Find where the given text appears and provide that cell's center as [x, y] coordinate. 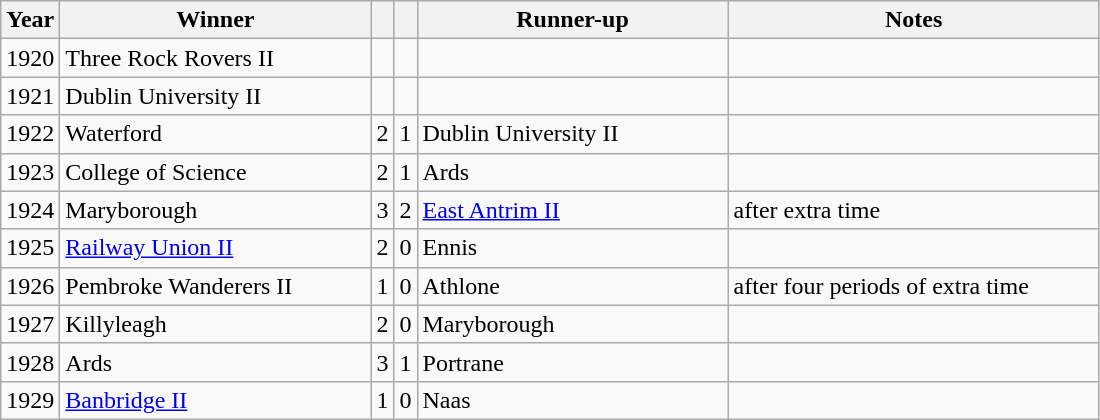
Winner [216, 20]
1921 [30, 96]
Railway Union II [216, 248]
Runner-up [572, 20]
1922 [30, 134]
Year [30, 20]
1920 [30, 58]
Notes [914, 20]
1924 [30, 210]
1923 [30, 172]
College of Science [216, 172]
East Antrim II [572, 210]
1928 [30, 362]
Killyleagh [216, 324]
Pembroke Wanderers II [216, 286]
Ennis [572, 248]
1926 [30, 286]
Waterford [216, 134]
1927 [30, 324]
Banbridge II [216, 400]
Portrane [572, 362]
Three Rock Rovers II [216, 58]
after extra time [914, 210]
Athlone [572, 286]
after four periods of extra time [914, 286]
1925 [30, 248]
Naas [572, 400]
1929 [30, 400]
